Pinpoint the cell where the given text exists, returning its [x, y] midpoint coordinate. 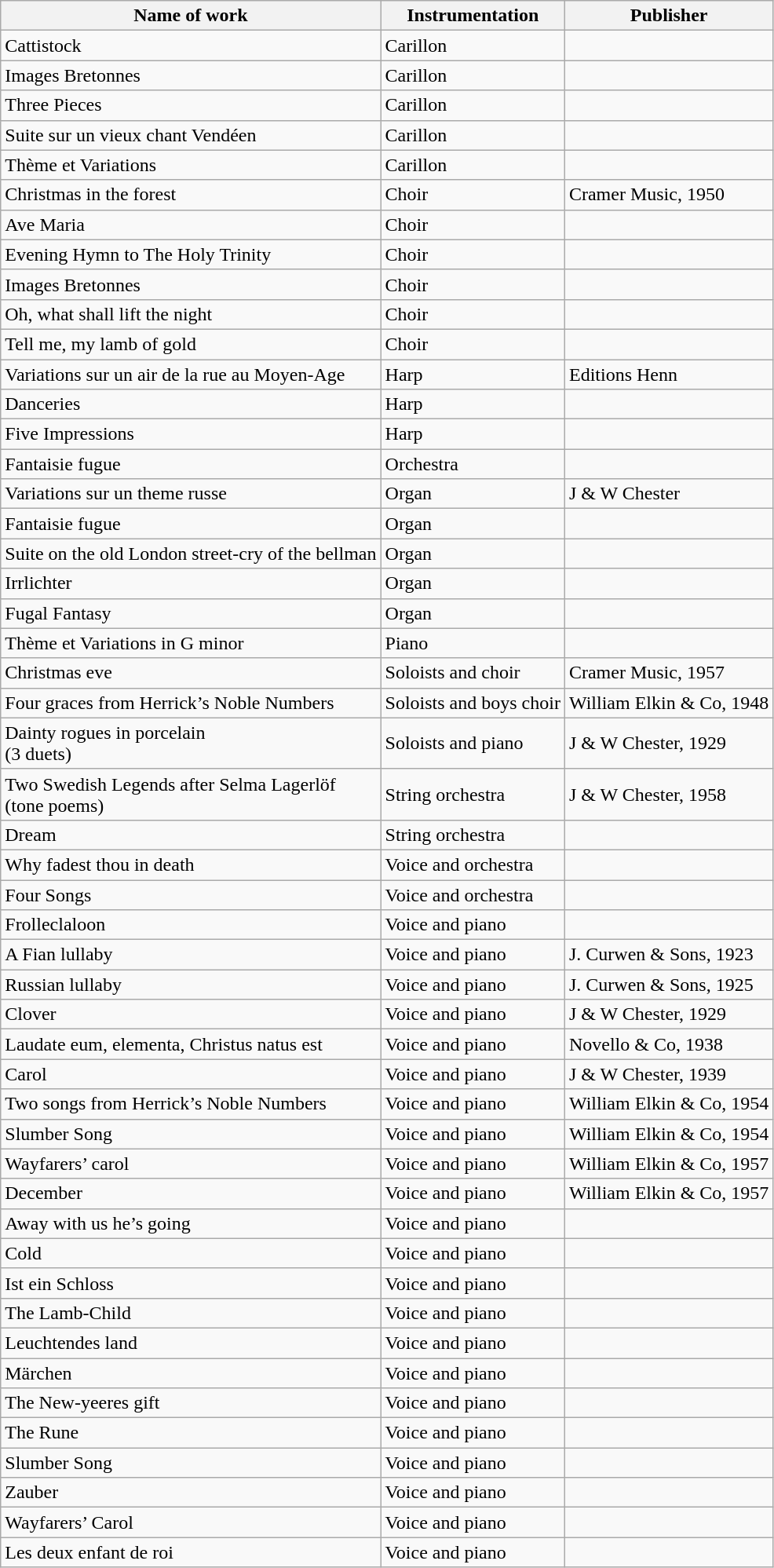
Fugal Fantasy [191, 613]
Märchen [191, 1373]
Irrlichter [191, 583]
Ist ein Schloss [191, 1283]
Laudate eum, elementa, Christus natus est [191, 1044]
Novello & Co, 1938 [669, 1044]
J. Curwen & Sons, 1925 [669, 985]
Carol [191, 1074]
Christmas eve [191, 673]
Soloists and piano [473, 743]
Tell me, my lamb of gold [191, 344]
Oh, what shall lift the night [191, 314]
Cattistock [191, 46]
Suite sur un vieux chant Vendéen [191, 135]
Cramer Music, 1957 [669, 673]
A Fian lullaby [191, 955]
Two songs from Herrick’s Noble Numbers [191, 1104]
William Elkin & Co, 1948 [669, 703]
Piano [473, 643]
Cold [191, 1253]
Publisher [669, 16]
Evening Hymn to The Holy Trinity [191, 254]
Editions Henn [669, 375]
December [191, 1193]
The Lamb-Child [191, 1313]
Two Swedish Legends after Selma Lagerlöf(tone poems) [191, 795]
Away with us he’s going [191, 1223]
Ave Maria [191, 225]
J & W Chester, 1958 [669, 795]
Russian lullaby [191, 985]
Leuchtendes land [191, 1343]
Thème et Variations in G minor [191, 643]
J & W Chester [669, 494]
Zauber [191, 1493]
Soloists and boys choir [473, 703]
The Rune [191, 1433]
Orchestra [473, 464]
Christmas in the forest [191, 195]
Danceries [191, 404]
Soloists and choir [473, 673]
Wayfarers’ carol [191, 1164]
Four graces from Herrick’s Noble Numbers [191, 703]
J. Curwen & Sons, 1923 [669, 955]
Why fadest thou in death [191, 864]
The New-yeeres gift [191, 1403]
Suite on the old London street-cry of the bellman [191, 554]
Cramer Music, 1950 [669, 195]
Variations sur un air de la rue au Moyen-Age [191, 375]
Name of work [191, 16]
Four Songs [191, 894]
J & W Chester, 1939 [669, 1074]
Variations sur un theme russe [191, 494]
Clover [191, 1014]
Dainty rogues in porcelain(3 duets) [191, 743]
Les deux enfant de roi [191, 1552]
Dream [191, 835]
Thème et Variations [191, 165]
Instrumentation [473, 16]
Wayfarers’ Carol [191, 1522]
Five Impressions [191, 434]
Three Pieces [191, 105]
Frolleclaloon [191, 925]
